Pinpoint the cell where the given text exists, returning its (x, y) midpoint coordinate. 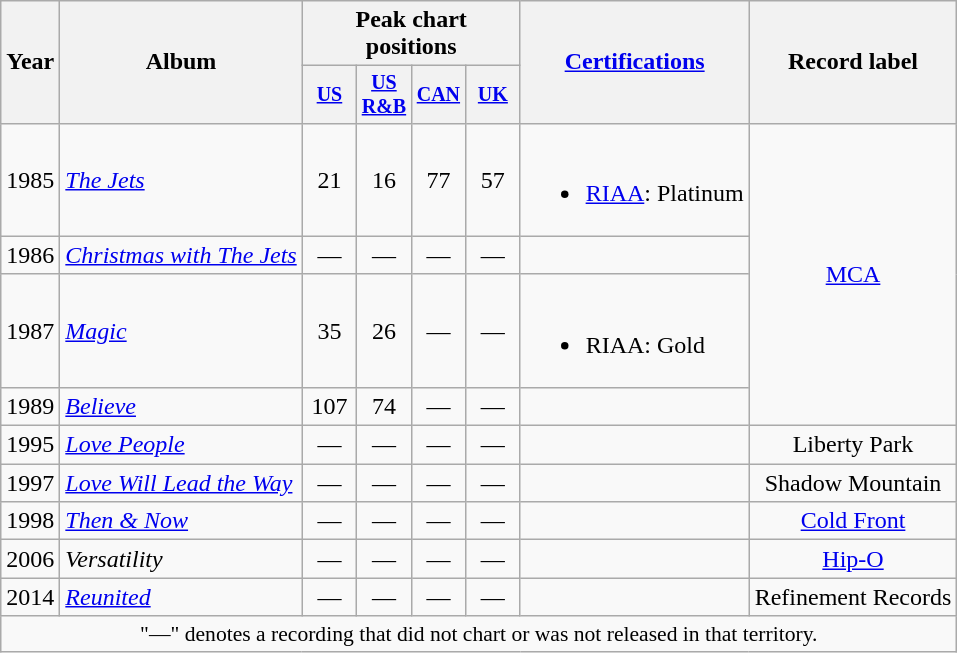
16 (384, 180)
Magic (181, 330)
77 (438, 180)
Cold Front (853, 521)
107 (329, 406)
USR&B (384, 94)
Liberty Park (853, 445)
Love Will Lead the Way (181, 483)
RIAA: Platinum (634, 180)
US (329, 94)
Love People (181, 445)
Versatility (181, 559)
Peak chart positions (411, 34)
1998 (30, 521)
Christmas with The Jets (181, 255)
Hip-O (853, 559)
RIAA: Gold (634, 330)
2014 (30, 597)
MCA (853, 274)
Certifications (634, 62)
1987 (30, 330)
35 (329, 330)
1995 (30, 445)
Year (30, 62)
26 (384, 330)
1986 (30, 255)
Then & Now (181, 521)
1997 (30, 483)
2006 (30, 559)
UK (493, 94)
The Jets (181, 180)
1989 (30, 406)
CAN (438, 94)
21 (329, 180)
Believe (181, 406)
1985 (30, 180)
Album (181, 62)
Record label (853, 62)
"—" denotes a recording that did not chart or was not released in that territory. (479, 634)
Refinement Records (853, 597)
Shadow Mountain (853, 483)
Reunited (181, 597)
74 (384, 406)
57 (493, 180)
